Pinpoint the cell where the given text exists, returning its [X, Y] midpoint coordinate. 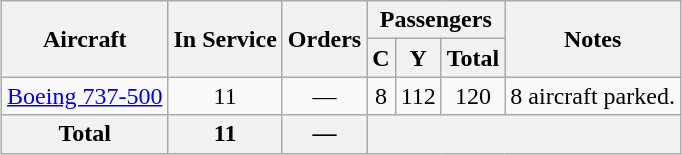
Y [418, 58]
120 [473, 96]
In Service [225, 39]
8 [381, 96]
Boeing 737-500 [85, 96]
Aircraft [85, 39]
Orders [324, 39]
C [381, 58]
Notes [593, 39]
112 [418, 96]
8 aircraft parked. [593, 96]
Passengers [436, 20]
